Scan for the cell matching the given text and deliver its (X, Y) coordinate at center. 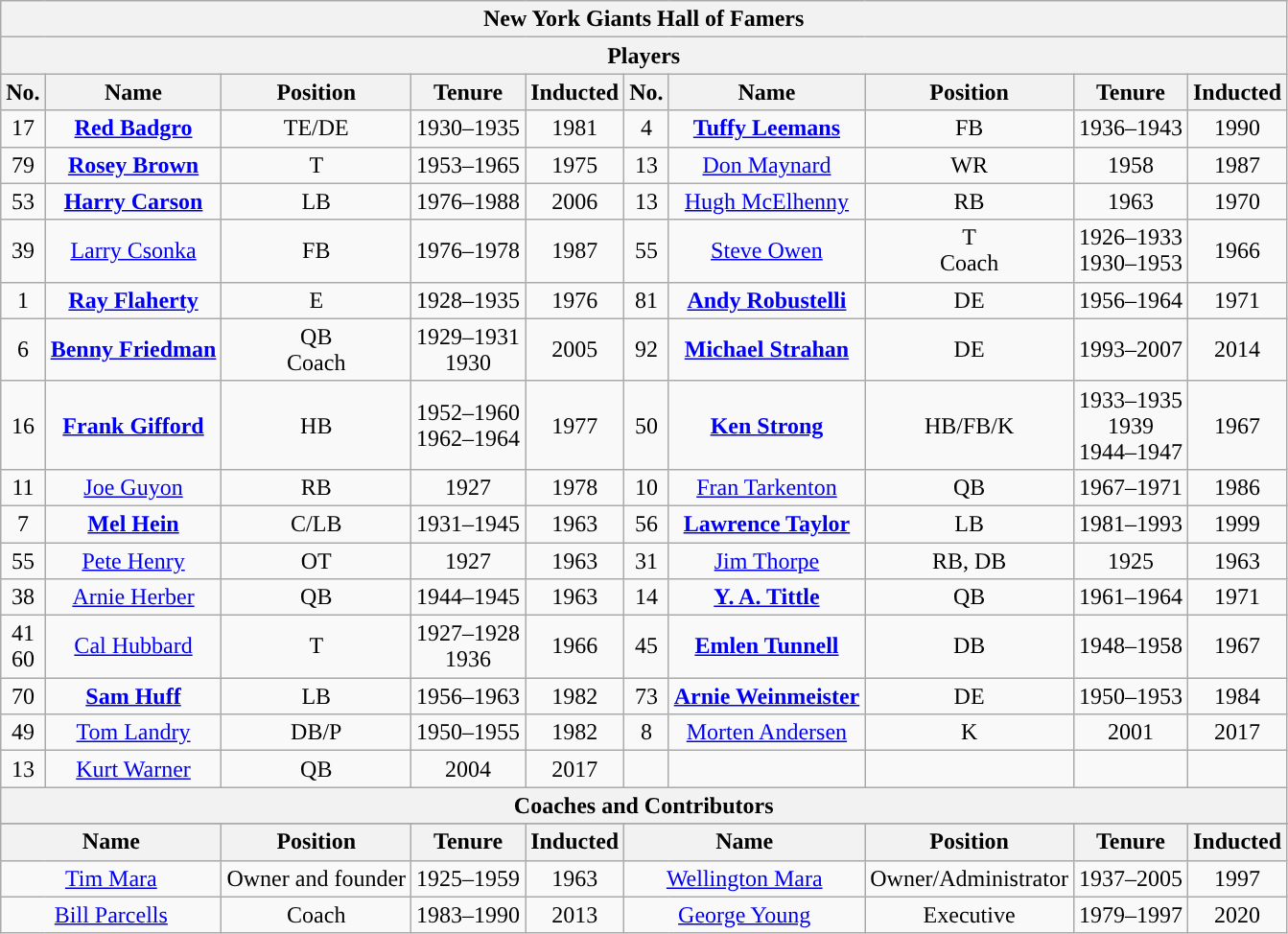
Tim Mara (111, 878)
1976–1988 (468, 201)
Don Maynard (767, 165)
1929–19311930 (468, 349)
1990 (1237, 128)
QBCoach (316, 349)
Sam Huff (133, 696)
Executive (970, 915)
1999 (1237, 524)
DB/P (316, 733)
Arnie Weinmeister (767, 696)
Andy Robustelli (767, 300)
1978 (575, 487)
14 (646, 597)
Rosey Brown (133, 165)
2020 (1237, 915)
Hugh McElhenny (767, 201)
2005 (575, 349)
1986 (1237, 487)
New York Giants Hall of Famers (644, 19)
Mel Hein (133, 524)
Wellington Mara (744, 878)
Fran Tarkenton (767, 487)
George Young (744, 915)
2013 (575, 915)
Michael Strahan (767, 349)
Tom Landry (133, 733)
TE/DE (316, 128)
1936–1943 (1130, 128)
Kurt Warner (133, 769)
Owner/Administrator (970, 878)
2006 (575, 201)
1976–1978 (468, 251)
TCoach (970, 251)
Benny Friedman (133, 349)
16 (23, 425)
45 (646, 646)
Larry Csonka (133, 251)
Coach (316, 915)
Coaches and Contributors (644, 806)
1925 (1130, 561)
Jim Thorpe (767, 561)
1979–1997 (1130, 915)
1981 (575, 128)
RB, DB (970, 561)
38 (23, 597)
Harry Carson (133, 201)
1997 (1237, 878)
39 (23, 251)
Joe Guyon (133, 487)
Owner and founder (316, 878)
1975 (575, 165)
Y. A. Tittle (767, 597)
81 (646, 300)
Arnie Herber (133, 597)
1925–1959 (468, 878)
1948–1958 (1130, 646)
17 (23, 128)
1953–1965 (468, 165)
1993–2007 (1130, 349)
73 (646, 696)
11 (23, 487)
1977 (575, 425)
49 (23, 733)
1937–2005 (1130, 878)
56 (646, 524)
Morten Andersen (767, 733)
7 (23, 524)
53 (23, 201)
1933–193519391944–1947 (1130, 425)
1967–1971 (1130, 487)
8 (646, 733)
1970 (1237, 201)
1958 (1130, 165)
Lawrence Taylor (767, 524)
C/LB (316, 524)
OT (316, 561)
1931–1945 (468, 524)
K (970, 733)
1976 (575, 300)
1926–19331930–1953 (1130, 251)
Players (644, 56)
1 (23, 300)
1952–19601962–1964 (468, 425)
WR (970, 165)
1950–1953 (1130, 696)
6 (23, 349)
Steve Owen (767, 251)
DB (970, 646)
50 (646, 425)
1930–1935 (468, 128)
2014 (1237, 349)
Red Badgro (133, 128)
HB/FB/K (970, 425)
79 (23, 165)
31 (646, 561)
70 (23, 696)
10 (646, 487)
Bill Parcells (111, 915)
4 (646, 128)
1981–1993 (1130, 524)
Ray Flaherty (133, 300)
1928–1935 (468, 300)
1956–1964 (1130, 300)
HB (316, 425)
1950–1955 (468, 733)
E (316, 300)
1944–1945 (468, 597)
2001 (1130, 733)
1927–19281936 (468, 646)
1984 (1237, 696)
2004 (468, 769)
92 (646, 349)
Ken Strong (767, 425)
1961–1964 (1130, 597)
1983–1990 (468, 915)
Emlen Tunnell (767, 646)
Tuffy Leemans (767, 128)
Frank Gifford (133, 425)
1956–1963 (468, 696)
Cal Hubbard (133, 646)
4160 (23, 646)
Pete Henry (133, 561)
